Detect which cell encompasses the target text, then output its (x, y) center coordinate. 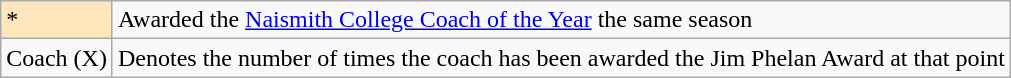
Awarded the Naismith College Coach of the Year the same season (561, 20)
Coach (X) (57, 58)
* (57, 20)
Denotes the number of times the coach has been awarded the Jim Phelan Award at that point (561, 58)
